Locate the cell with the specified text and output its (x, y) center coordinate. 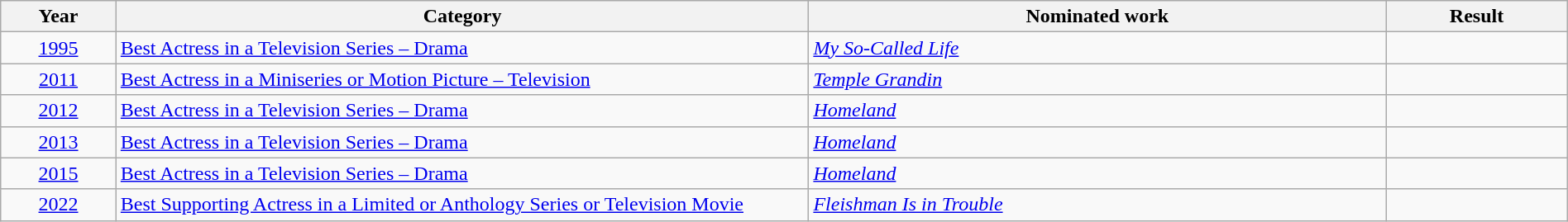
2022 (59, 205)
1995 (59, 48)
2013 (59, 142)
Category (462, 17)
Nominated work (1097, 17)
Temple Grandin (1097, 79)
Best Actress in a Miniseries or Motion Picture – Television (462, 79)
2015 (59, 173)
2012 (59, 111)
My So-Called Life (1097, 48)
Best Supporting Actress in a Limited or Anthology Series or Television Movie (462, 205)
Year (59, 17)
Result (1477, 17)
Fleishman Is in Trouble (1097, 205)
2011 (59, 79)
